Determine the (X, Y) coordinate at the center of the cell enclosing the given text.  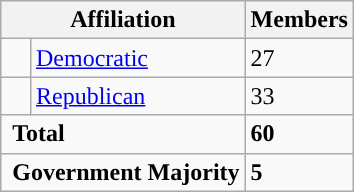
Government Majority (123, 172)
Republican (138, 96)
Democratic (138, 58)
27 (299, 58)
60 (299, 134)
5 (299, 172)
Affiliation (123, 20)
Members (299, 20)
33 (299, 96)
Total (123, 134)
